Locate the cell with the specified text and output its (X, Y) center coordinate. 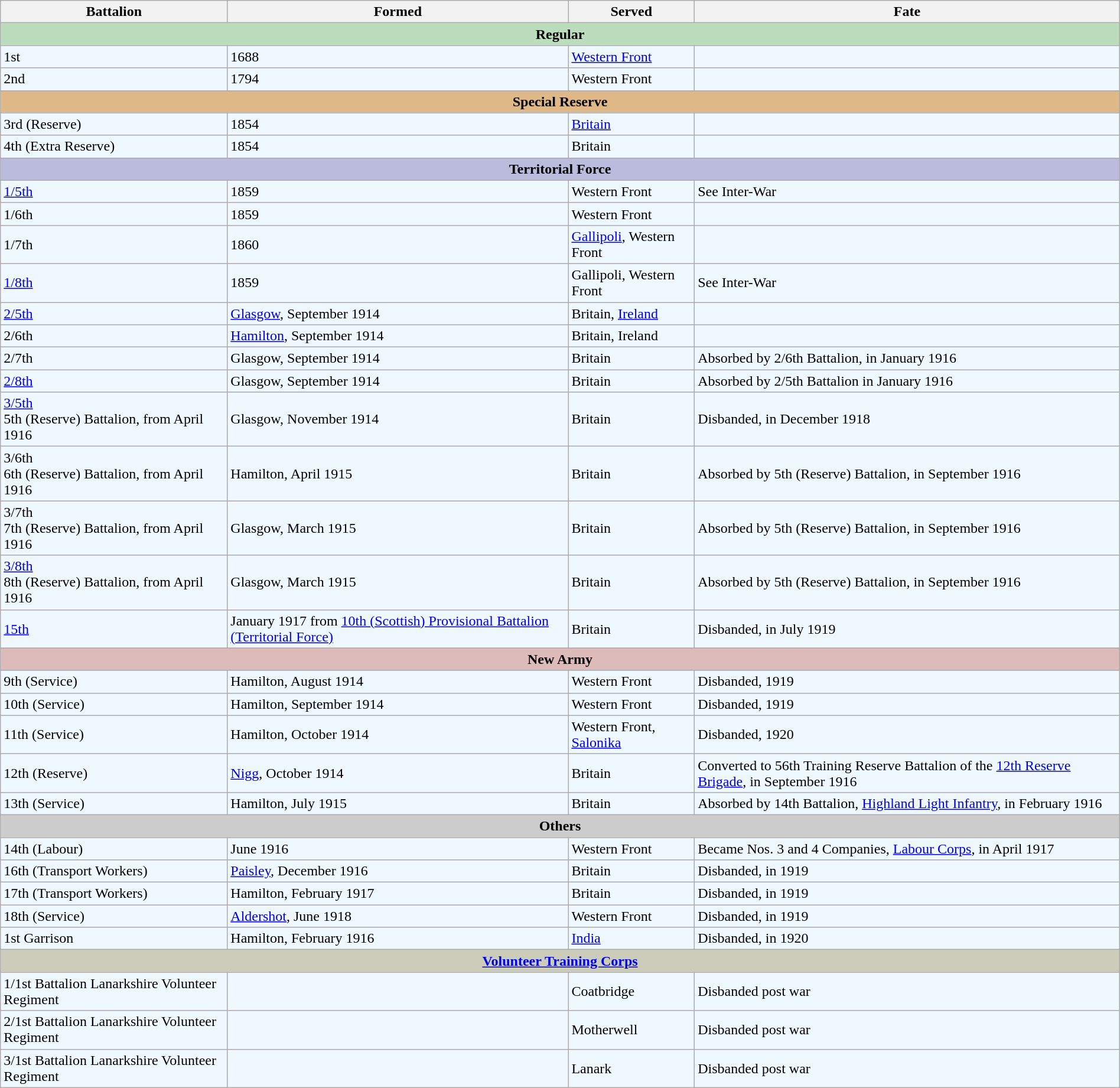
1688 (398, 57)
Territorial Force (560, 169)
Absorbed by 2/5th Battalion in January 1916 (907, 381)
10th (Service) (114, 704)
Western Front, Salonika (631, 735)
Hamilton, October 1914 (398, 735)
June 1916 (398, 849)
Volunteer Training Corps (560, 961)
1/1st Battalion Lanarkshire Volunteer Regiment (114, 991)
Glasgow, November 1914 (398, 419)
9th (Service) (114, 682)
Aldershot, June 1918 (398, 916)
4th (Extra Reserve) (114, 146)
1794 (398, 79)
Hamilton, February 1917 (398, 894)
Paisley, December 1916 (398, 871)
11th (Service) (114, 735)
Others (560, 826)
Disbanded, in December 1918 (907, 419)
2nd (114, 79)
New Army (560, 659)
1/6th (114, 214)
Disbanded, in July 1919 (907, 628)
1st (114, 57)
January 1917 from 10th (Scottish) Provisional Battalion (Territorial Force) (398, 628)
1/8th (114, 282)
Hamilton, August 1914 (398, 682)
Disbanded, 1920 (907, 735)
India (631, 939)
1st Garrison (114, 939)
1/7th (114, 245)
Converted to 56th Training Reserve Battalion of the 12th Reserve Brigade, in September 1916 (907, 773)
Motherwell (631, 1030)
Hamilton, April 1915 (398, 474)
15th (114, 628)
Became Nos. 3 and 4 Companies, Labour Corps, in April 1917 (907, 849)
3/6th6th (Reserve) Battalion, from April 1916 (114, 474)
Formed (398, 12)
3rd (Reserve) (114, 124)
2/5th (114, 314)
Hamilton, July 1915 (398, 803)
16th (Transport Workers) (114, 871)
2/8th (114, 381)
3/1st Battalion Lanarkshire Volunteer Regiment (114, 1068)
18th (Service) (114, 916)
2/6th (114, 336)
17th (Transport Workers) (114, 894)
Absorbed by 14th Battalion, Highland Light Infantry, in February 1916 (907, 803)
Regular (560, 34)
3/8th8th (Reserve) Battalion, from April 1916 (114, 582)
13th (Service) (114, 803)
Battalion (114, 12)
3/7th7th (Reserve) Battalion, from April 1916 (114, 528)
Absorbed by 2/6th Battalion, in January 1916 (907, 359)
Special Reserve (560, 102)
1860 (398, 245)
Fate (907, 12)
14th (Labour) (114, 849)
Coatbridge (631, 991)
Disbanded, in 1920 (907, 939)
Hamilton, February 1916 (398, 939)
12th (Reserve) (114, 773)
Nigg, October 1914 (398, 773)
2/7th (114, 359)
1/5th (114, 191)
3/5th5th (Reserve) Battalion, from April 1916 (114, 419)
2/1st Battalion Lanarkshire Volunteer Regiment (114, 1030)
Lanark (631, 1068)
Served (631, 12)
